From the cell containing the given text, extract its center point as (x, y) coordinate. 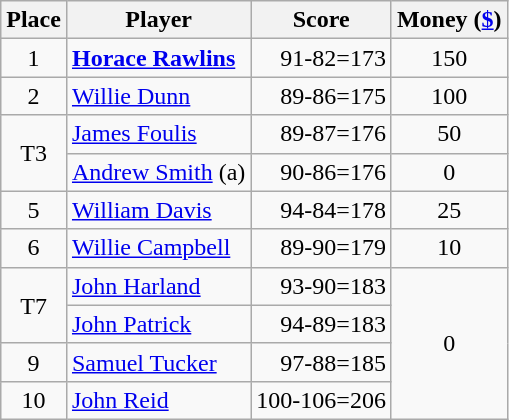
6 (34, 248)
93-90=183 (322, 286)
John Patrick (158, 324)
Willie Campbell (158, 248)
91-82=173 (322, 58)
Place (34, 20)
John Harland (158, 286)
89-90=179 (322, 248)
Willie Dunn (158, 96)
94-89=183 (322, 324)
James Foulis (158, 134)
90-86=176 (322, 172)
100-106=206 (322, 400)
T7 (34, 305)
Samuel Tucker (158, 362)
2 (34, 96)
97-88=185 (322, 362)
89-87=176 (322, 134)
William Davis (158, 210)
1 (34, 58)
9 (34, 362)
94-84=178 (322, 210)
150 (449, 58)
25 (449, 210)
T3 (34, 153)
50 (449, 134)
Score (322, 20)
John Reid (158, 400)
Andrew Smith (a) (158, 172)
Money ($) (449, 20)
5 (34, 210)
Player (158, 20)
89-86=175 (322, 96)
Horace Rawlins (158, 58)
100 (449, 96)
